Search for the cell housing the specified text and yield its (x, y) center coordinate. 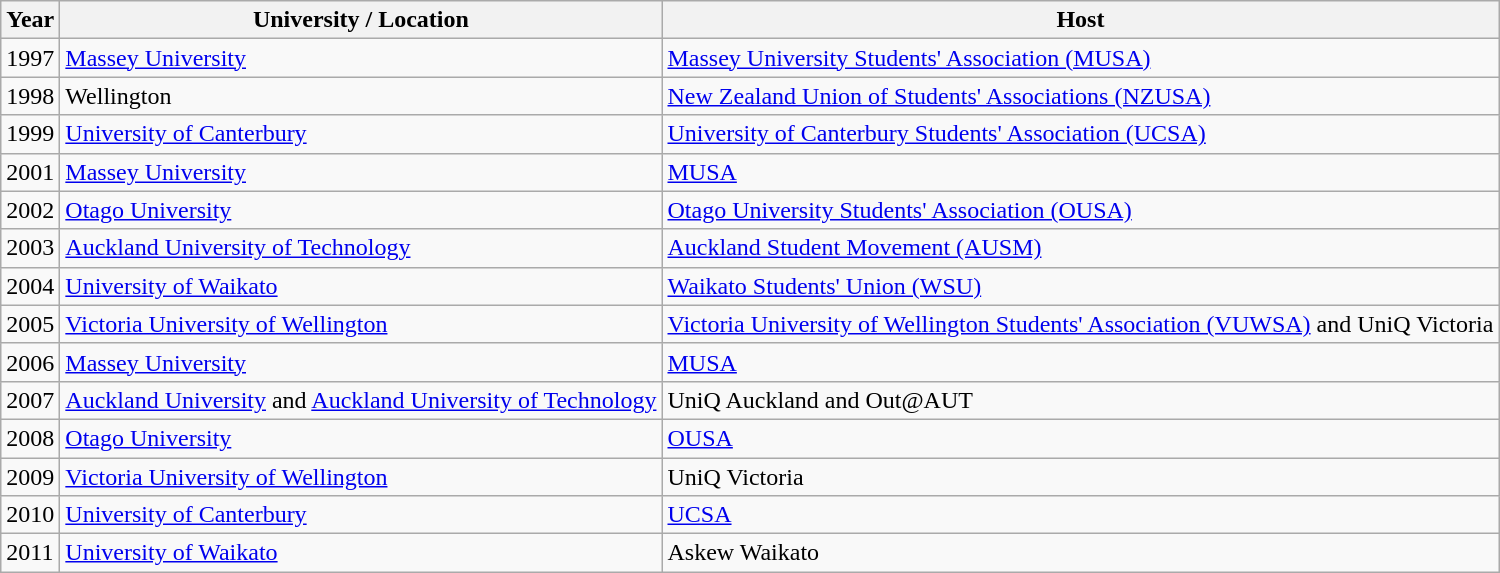
Auckland University and Auckland University of Technology (361, 400)
1999 (30, 134)
2004 (30, 286)
2003 (30, 248)
2009 (30, 477)
2006 (30, 362)
2011 (30, 553)
Auckland Student Movement (AUSM) (1080, 248)
New Zealand Union of Students' Associations (NZUSA) (1080, 96)
University / Location (361, 20)
1998 (30, 96)
UniQ Victoria (1080, 477)
University of Canterbury Students' Association (UCSA) (1080, 134)
1997 (30, 58)
2001 (30, 172)
Waikato Students' Union (WSU) (1080, 286)
Victoria University of Wellington Students' Association (VUWSA) and UniQ Victoria (1080, 324)
UCSA (1080, 515)
2007 (30, 400)
UniQ Auckland and Out@AUT (1080, 400)
Massey University Students' Association (MUSA) (1080, 58)
Year (30, 20)
Auckland University of Technology (361, 248)
2002 (30, 210)
2008 (30, 438)
Host (1080, 20)
OUSA (1080, 438)
Wellington (361, 96)
2005 (30, 324)
2010 (30, 515)
Askew Waikato (1080, 553)
Otago University Students' Association (OUSA) (1080, 210)
